Pinpoint the cell where the given text exists, returning its (x, y) midpoint coordinate. 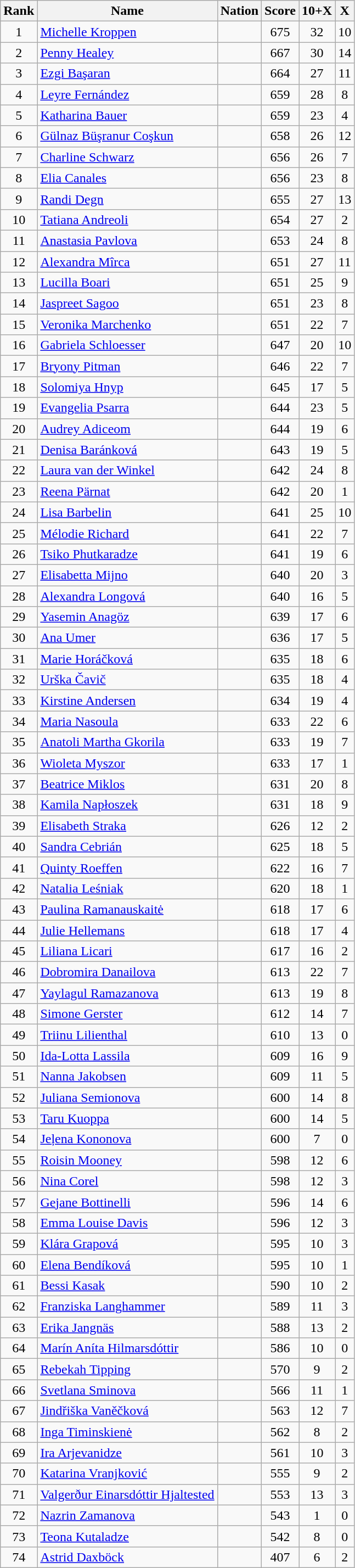
Maria Nasoula (127, 721)
Jindřiška Vaněčková (127, 1411)
667 (280, 53)
Ida-Lotta Lassila (127, 1056)
Inga Timinskienė (127, 1432)
655 (280, 199)
Alexandra Mîrca (127, 262)
Randi Degn (127, 199)
Juliana Semionova (127, 1097)
Astrid Daxböck (127, 1557)
653 (280, 240)
Urška Čavič (127, 680)
654 (280, 220)
46 (19, 972)
658 (280, 136)
Lucilla Boari (127, 283)
31 (19, 659)
561 (280, 1453)
Ira Arjevanidze (127, 1453)
Yaylagul Ramazanova (127, 993)
52 (19, 1097)
Roisin Mooney (127, 1160)
Nanna Jakobsen (127, 1077)
Audrey Adiceom (127, 429)
Triinu Lilienthal (127, 1035)
38 (19, 805)
Klára Grapová (127, 1244)
Katarina Vranjković (127, 1474)
Nation (239, 11)
48 (19, 1014)
Charline Schwarz (127, 157)
617 (280, 951)
612 (280, 1014)
Score (280, 11)
Laura van der Winkel (127, 471)
Elisabeth Straka (127, 826)
57 (19, 1202)
Bessi Kasak (127, 1286)
Name (127, 11)
639 (280, 617)
Veronika Marchenko (127, 324)
42 (19, 888)
15 (19, 324)
45 (19, 951)
70 (19, 1474)
589 (280, 1307)
Quinty Roeffen (127, 867)
Natalia Leśniak (127, 888)
Erika Jangnäs (127, 1328)
73 (19, 1536)
Denisa Baránková (127, 450)
56 (19, 1181)
21 (19, 450)
35 (19, 742)
570 (280, 1369)
Tsiko Phutkaradze (127, 554)
29 (19, 617)
69 (19, 1453)
61 (19, 1286)
47 (19, 993)
43 (19, 909)
63 (19, 1328)
34 (19, 721)
49 (19, 1035)
555 (280, 1474)
72 (19, 1515)
553 (280, 1494)
51 (19, 1077)
Nazrin Zamanova (127, 1515)
Leyre Fernández (127, 94)
Evangelia Psarra (127, 408)
Svetlana Sminova (127, 1390)
53 (19, 1118)
625 (280, 847)
Julie Hellemans (127, 931)
Emma Louise Davis (127, 1223)
Franziska Langhammer (127, 1307)
64 (19, 1348)
586 (280, 1348)
66 (19, 1390)
Tatiana Andreoli (127, 220)
Yasemin Anagöz (127, 617)
Ana Umer (127, 638)
Elisabetta Mijno (127, 575)
562 (280, 1432)
Michelle Kroppen (127, 32)
55 (19, 1160)
622 (280, 867)
58 (19, 1223)
Katharina Bauer (127, 115)
68 (19, 1432)
636 (280, 638)
33 (19, 701)
Rank (19, 11)
Ezgi Başaran (127, 74)
Kamila Napłoszek (127, 805)
647 (280, 345)
588 (280, 1328)
Penny Healey (127, 53)
39 (19, 826)
543 (280, 1515)
634 (280, 701)
Alexandra Longová (127, 596)
Elia Canales (127, 178)
Rebekah Tipping (127, 1369)
664 (280, 74)
Lisa Barbelin (127, 512)
Mélodie Richard (127, 533)
Simone Gerster (127, 1014)
X (345, 11)
41 (19, 867)
645 (280, 387)
Marie Horáčková (127, 659)
Jaspreet Sagoo (127, 304)
65 (19, 1369)
Wioleta Myszor (127, 763)
Beatrice Miklos (127, 784)
Teona Kutaladze (127, 1536)
563 (280, 1411)
Paulina Ramanauskaitė (127, 909)
36 (19, 763)
74 (19, 1557)
Valgerður Einarsdóttir Hjaltested (127, 1494)
675 (280, 32)
50 (19, 1056)
40 (19, 847)
407 (280, 1557)
Anatoli Martha Gkorila (127, 742)
Liliana Licari (127, 951)
44 (19, 931)
626 (280, 826)
Nina Corel (127, 1181)
Jeļena Kononova (127, 1139)
Sandra Cebrián (127, 847)
643 (280, 450)
Reena Pärnat (127, 491)
60 (19, 1264)
646 (280, 366)
566 (280, 1390)
590 (280, 1286)
54 (19, 1139)
542 (280, 1536)
37 (19, 784)
Marín Aníta Hilmarsdóttir (127, 1348)
62 (19, 1307)
Taru Kuoppa (127, 1118)
Gabriela Schloesser (127, 345)
Dobromira Danailova (127, 972)
67 (19, 1411)
Kirstine Andersen (127, 701)
Solomiya Hnyp (127, 387)
620 (280, 888)
71 (19, 1494)
Anastasia Pavlova (127, 240)
Gülnaz Büşranur Coşkun (127, 136)
10+X (317, 11)
610 (280, 1035)
Gejane Bottinelli (127, 1202)
Elena Bendíková (127, 1264)
59 (19, 1244)
Bryony Pitman (127, 366)
